Locate the cell with the specified text and output its [X, Y] center coordinate. 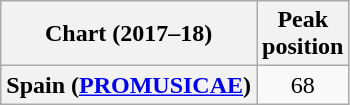
Spain (PROMUSICAE) [129, 85]
68 [303, 85]
Peakposition [303, 34]
Chart (2017–18) [129, 34]
